Extract the (x, y) coordinate from the center of the cell holding the provided text.  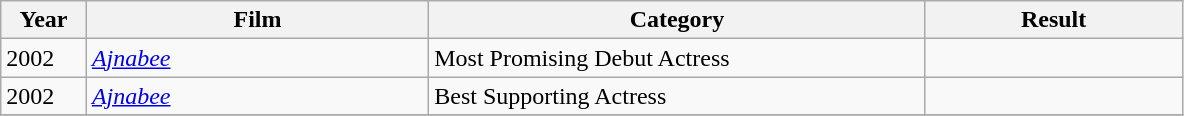
Best Supporting Actress (677, 96)
Year (44, 20)
Most Promising Debut Actress (677, 58)
Category (677, 20)
Result (1054, 20)
Film (257, 20)
